Capture the cell that displays the provided text and extract its [X, Y] central coordinate. 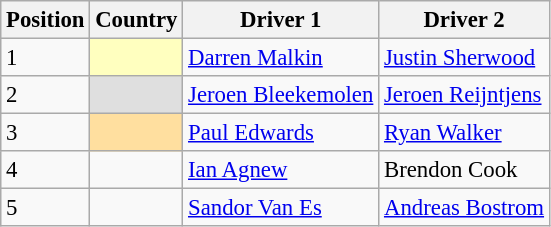
Position [46, 20]
Jeroen Bleekemolen [281, 95]
Ryan Walker [464, 133]
Brendon Cook [464, 170]
Ian Agnew [281, 170]
Andreas Bostrom [464, 208]
4 [46, 170]
1 [46, 58]
Driver 1 [281, 20]
Justin Sherwood [464, 58]
Paul Edwards [281, 133]
3 [46, 133]
Jeroen Reijntjens [464, 95]
Darren Malkin [281, 58]
5 [46, 208]
Sandor Van Es [281, 208]
Driver 2 [464, 20]
2 [46, 95]
Country [136, 20]
